Find where the given text appears and provide that cell's center as [x, y] coordinate. 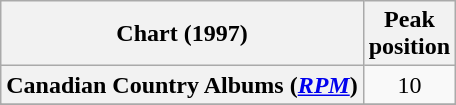
Peakposition [409, 34]
10 [409, 85]
Canadian Country Albums (RPM) [182, 85]
Chart (1997) [182, 34]
